Pinpoint the cell where the given text exists, returning its [x, y] midpoint coordinate. 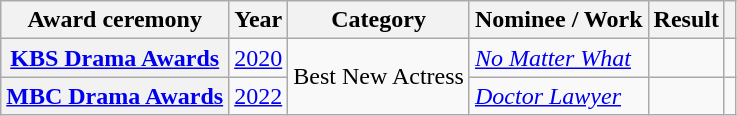
Award ceremony [115, 20]
MBC Drama Awards [115, 96]
Doctor Lawyer [558, 96]
2022 [258, 96]
Year [258, 20]
KBS Drama Awards [115, 58]
No Matter What [558, 58]
Best New Actress [379, 77]
Result [686, 20]
2020 [258, 58]
Category [379, 20]
Nominee / Work [558, 20]
